Provide the (x, y) coordinate of the cell's center where the given text is located.  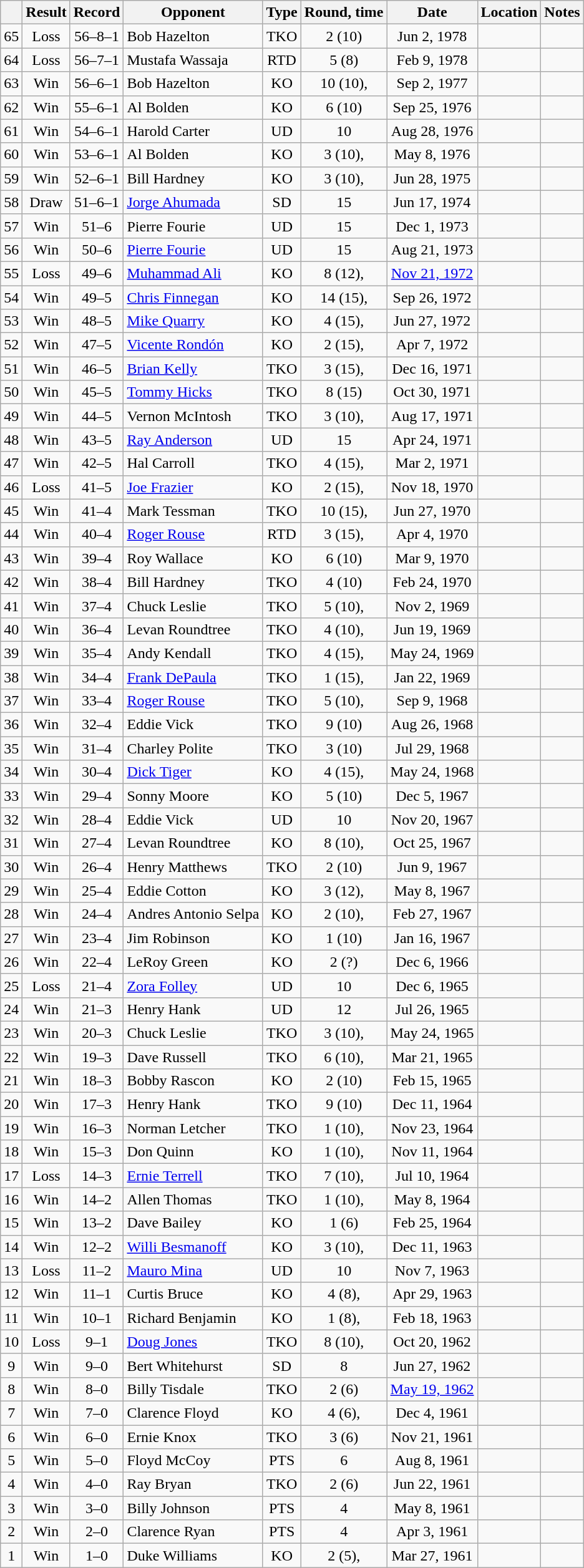
41 (11, 606)
Bert Whitehurst (193, 1365)
May 8, 1976 (432, 155)
41–4 (97, 511)
Aug 8, 1961 (432, 1461)
May 24, 1968 (432, 772)
23–4 (97, 938)
17–3 (97, 1105)
Jun 27, 1962 (432, 1365)
Dave Russell (193, 1057)
14 (15), (344, 298)
Jun 9, 1967 (432, 867)
3 (6) (344, 1436)
9–1 (97, 1342)
15–3 (97, 1152)
42 (11, 582)
Jul 29, 1968 (432, 748)
49–6 (97, 273)
13–2 (97, 1223)
50–6 (97, 249)
Feb 9, 1978 (432, 60)
14–2 (97, 1199)
Frank DePaula (193, 677)
Jan 22, 1969 (432, 677)
Dec 11, 1963 (432, 1247)
5 (10) (344, 796)
Aug 26, 1968 (432, 725)
Aug 28, 1976 (432, 131)
3 (12), (344, 891)
May 8, 1961 (432, 1508)
5–0 (97, 1461)
21–4 (97, 985)
Muhammad Ali (193, 273)
61 (11, 131)
24 (11, 1009)
26–4 (97, 867)
2 (5), (344, 1556)
62 (11, 107)
Jun 27, 1972 (432, 321)
Mark Tessman (193, 511)
46–5 (97, 369)
28–4 (97, 820)
Jim Robinson (193, 938)
4 (10), (344, 629)
54 (11, 298)
Oct 30, 1971 (432, 392)
Hal Carroll (193, 463)
31–4 (97, 748)
Brian Kelly (193, 369)
Draw (46, 202)
53–6–1 (97, 155)
Dec 6, 1965 (432, 985)
Result (46, 12)
21–3 (97, 1009)
7 (10), (344, 1176)
Ray Bryan (193, 1484)
51–6 (97, 226)
42–5 (97, 463)
38 (11, 677)
Type (282, 12)
53 (11, 321)
3 (10) (344, 748)
3 (11, 1508)
Nov 20, 1967 (432, 820)
Mar 9, 1970 (432, 558)
1–0 (97, 1556)
Apr 24, 1971 (432, 440)
8 (12), (344, 273)
Roy Wallace (193, 558)
Mustafa Wassaja (193, 60)
2 (?) (344, 962)
Date (432, 12)
36–4 (97, 629)
Billy Tisdale (193, 1389)
Nov 2, 1969 (432, 606)
44–5 (97, 416)
May 19, 1962 (432, 1389)
Mar 27, 1961 (432, 1556)
Apr 4, 1970 (432, 535)
6–0 (97, 1436)
51–6–1 (97, 202)
1 (15), (344, 677)
Vernon McIntosh (193, 416)
Eddie Cotton (193, 891)
56–8–1 (97, 36)
Jun 17, 1974 (432, 202)
10–1 (97, 1318)
49–5 (97, 298)
Aug 21, 1973 (432, 249)
10 (15), (344, 511)
Andy Kendall (193, 653)
45 (11, 511)
55 (11, 273)
Feb 15, 1965 (432, 1081)
38–4 (97, 582)
Dec 1, 1973 (432, 226)
Notes (562, 12)
Floyd McCoy (193, 1461)
30 (11, 867)
11–1 (97, 1294)
Duke Williams (193, 1556)
22 (11, 1057)
Curtis Bruce (193, 1294)
Mar 21, 1965 (432, 1057)
Charley Polite (193, 748)
Zora Folley (193, 985)
33–4 (97, 701)
36 (11, 725)
Tommy Hicks (193, 392)
40 (11, 629)
4 (8), (344, 1294)
Opponent (193, 12)
1 (8), (344, 1318)
39 (11, 653)
May 24, 1969 (432, 653)
Jul 10, 1964 (432, 1176)
13 (11, 1270)
5 (8) (344, 60)
Allen Thomas (193, 1199)
Mar 2, 1971 (432, 463)
Dave Bailey (193, 1223)
Sep 26, 1972 (432, 298)
49 (11, 416)
Doug Jones (193, 1342)
Dec 11, 1964 (432, 1105)
37–4 (97, 606)
19–3 (97, 1057)
27–4 (97, 843)
LeRoy Green (193, 962)
Jun 27, 1970 (432, 511)
Mike Quarry (193, 321)
45–5 (97, 392)
Andres Antonio Selpa (193, 914)
Joe Frazier (193, 487)
Harold Carter (193, 131)
10 (10), (344, 84)
8 (15) (344, 392)
Ernie Knox (193, 1436)
Ray Anderson (193, 440)
Dec 6, 1966 (432, 962)
17 (11, 1176)
65 (11, 36)
Apr 7, 1972 (432, 345)
54–6–1 (97, 131)
24–4 (97, 914)
23 (11, 1033)
Oct 25, 1967 (432, 843)
16 (11, 1199)
56–6–1 (97, 84)
56–7–1 (97, 60)
6 (10), (344, 1057)
39–4 (97, 558)
Vicente Rondón (193, 345)
Feb 27, 1967 (432, 914)
64 (11, 60)
33 (11, 796)
Sep 2, 1977 (432, 84)
57 (11, 226)
Round, time (344, 12)
20–3 (97, 1033)
43 (11, 558)
44 (11, 535)
Jorge Ahumada (193, 202)
Sep 9, 1968 (432, 701)
11 (11, 1318)
58 (11, 202)
4 (6), (344, 1413)
14–3 (97, 1176)
Apr 29, 1963 (432, 1294)
Sonny Moore (193, 796)
Aug 17, 1971 (432, 416)
32–4 (97, 725)
Nov 18, 1970 (432, 487)
Feb 25, 1964 (432, 1223)
1 (10) (344, 938)
27 (11, 938)
4–0 (97, 1484)
Dec 5, 1967 (432, 796)
1 (6) (344, 1223)
Nov 11, 1964 (432, 1152)
Sep 25, 1976 (432, 107)
35–4 (97, 653)
46 (11, 487)
16–3 (97, 1128)
Jun 28, 1975 (432, 178)
Chris Finnegan (193, 298)
26 (11, 962)
Apr 3, 1961 (432, 1532)
May 8, 1964 (432, 1199)
43–5 (97, 440)
52–6–1 (97, 178)
59 (11, 178)
18–3 (97, 1081)
5 (11, 1461)
25 (11, 985)
32 (11, 820)
Clarence Ryan (193, 1532)
9–0 (97, 1365)
Don Quinn (193, 1152)
63 (11, 84)
18 (11, 1152)
19 (11, 1128)
Nov 23, 1964 (432, 1128)
Jun 2, 1978 (432, 36)
Willi Besmanoff (193, 1247)
34–4 (97, 677)
12–2 (97, 1247)
7–0 (97, 1413)
Nov 7, 1963 (432, 1270)
Jun 22, 1961 (432, 1484)
Mauro Mina (193, 1270)
Jun 19, 1969 (432, 629)
Feb 18, 1963 (432, 1318)
Norman Letcher (193, 1128)
11–2 (97, 1270)
37 (11, 701)
Oct 20, 1962 (432, 1342)
Bobby Rascon (193, 1081)
1 (11, 1556)
48 (11, 440)
May 24, 1965 (432, 1033)
Nov 21, 1961 (432, 1436)
2–0 (97, 1532)
25–4 (97, 891)
Dick Tiger (193, 772)
Location (509, 12)
52 (11, 345)
7 (11, 1413)
41–5 (97, 487)
21 (11, 1081)
Billy Johnson (193, 1508)
Dec 4, 1961 (432, 1413)
Jan 16, 1967 (432, 938)
55–6–1 (97, 107)
Jul 26, 1965 (432, 1009)
Richard Benjamin (193, 1318)
Nov 21, 1972 (432, 273)
May 8, 1967 (432, 891)
28 (11, 914)
56 (11, 249)
Henry Matthews (193, 867)
22–4 (97, 962)
30–4 (97, 772)
29 (11, 891)
47–5 (97, 345)
35 (11, 748)
31 (11, 843)
9 (11, 1365)
20 (11, 1105)
Clarence Floyd (193, 1413)
Feb 24, 1970 (432, 582)
2 (11, 1532)
50 (11, 392)
2 (10), (344, 914)
Dec 16, 1971 (432, 369)
29–4 (97, 796)
Ernie Terrell (193, 1176)
40–4 (97, 535)
3–0 (97, 1508)
34 (11, 772)
Record (97, 12)
47 (11, 463)
60 (11, 155)
4 (10) (344, 582)
8–0 (97, 1389)
48–5 (97, 321)
51 (11, 369)
14 (11, 1247)
